Return the [x, y] coordinate for the center point of the cell that contains the specified text.  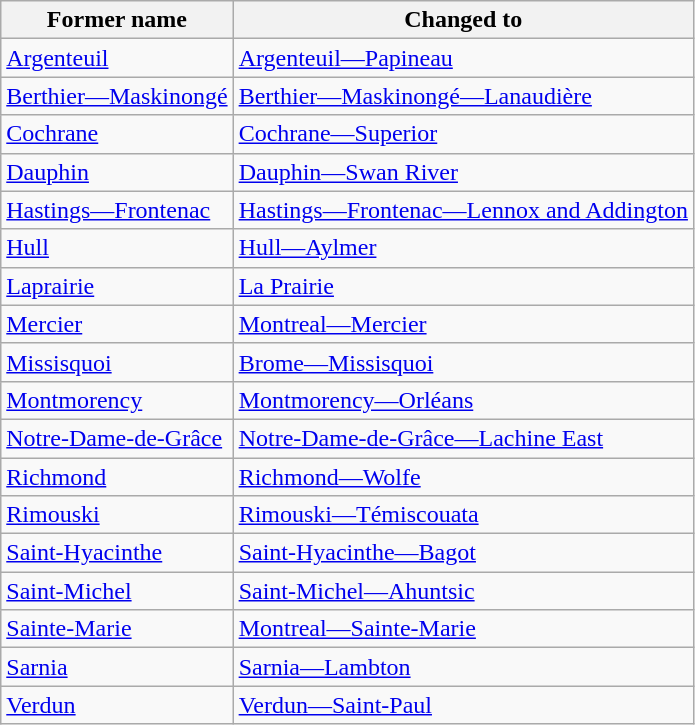
Missisquoi [117, 362]
Hastings—Frontenac [117, 210]
Richmond—Wolfe [463, 477]
Former name [117, 20]
Changed to [463, 20]
Sarnia—Lambton [463, 667]
Mercier [117, 324]
Richmond [117, 477]
Dauphin [117, 172]
Hull [117, 248]
Montmorency [117, 400]
Hastings—Frontenac—Lennox and Addington [463, 210]
Saint-Michel [117, 591]
Cochrane [117, 134]
Rimouski [117, 515]
Saint-Hyacinthe—Bagot [463, 553]
Sainte-Marie [117, 629]
Verdun—Saint-Paul [463, 705]
Brome—Missisquoi [463, 362]
Laprairie [117, 286]
Montreal—Mercier [463, 324]
Hull—Aylmer [463, 248]
Argenteuil [117, 58]
Sarnia [117, 667]
Berthier—Maskinongé—Lanaudière [463, 96]
La Prairie [463, 286]
Cochrane—Superior [463, 134]
Saint-Hyacinthe [117, 553]
Notre-Dame-de-Grâce—Lachine East [463, 438]
Dauphin—Swan River [463, 172]
Berthier—Maskinongé [117, 96]
Verdun [117, 705]
Rimouski—Témiscouata [463, 515]
Saint-Michel—Ahuntsic [463, 591]
Montreal—Sainte-Marie [463, 629]
Notre-Dame-de-Grâce [117, 438]
Argenteuil—Papineau [463, 58]
Montmorency—Orléans [463, 400]
